Identify which cell holds the provided text, then report its [X, Y] central coordinate. 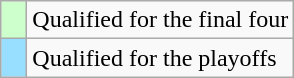
Qualified for the final four [160, 20]
Qualified for the playoffs [160, 58]
